Search for the cell housing the specified text and yield its (x, y) center coordinate. 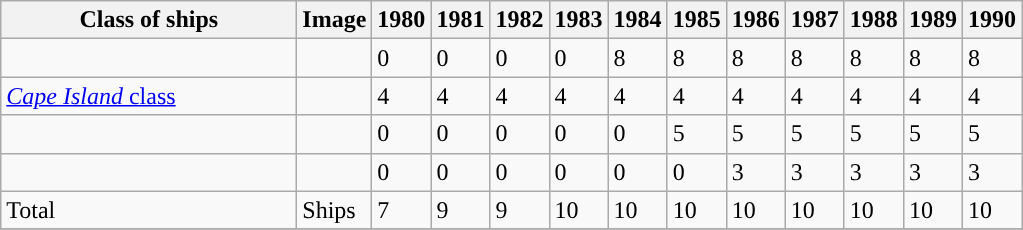
Class of ships (149, 20)
1985 (696, 20)
1980 (402, 20)
1984 (638, 20)
1982 (520, 20)
1983 (578, 20)
1987 (814, 20)
Cape Island class (149, 96)
Image (334, 20)
1981 (460, 20)
1988 (874, 20)
Ships (334, 210)
1990 (992, 20)
1989 (932, 20)
1986 (756, 20)
Total (149, 210)
7 (402, 210)
